Output the [X, Y] coordinate of the center of the cell containing the given text.  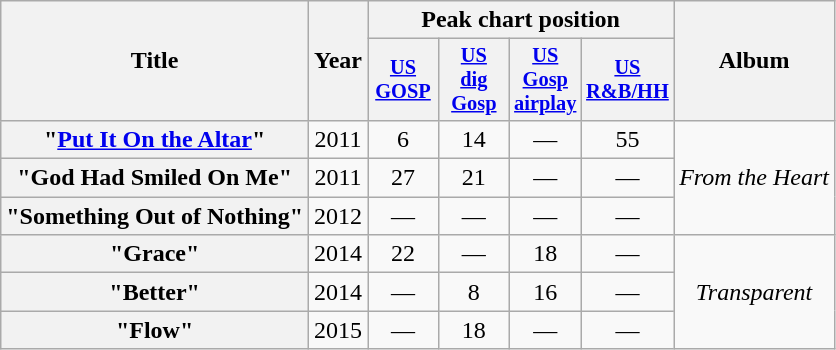
USdigGosp [474, 80]
USR&B/HH [627, 80]
"Grace" [155, 254]
Transparent [754, 292]
Title [155, 61]
6 [404, 139]
"God Had Smiled On Me" [155, 178]
From the Heart [754, 177]
16 [545, 292]
"Flow" [155, 330]
Year [338, 61]
"Put It On the Altar" [155, 139]
Album [754, 61]
USGospairplay [545, 80]
27 [404, 178]
14 [474, 139]
55 [627, 139]
Peak chart position [521, 20]
21 [474, 178]
"Something Out of Nothing" [155, 216]
"Better" [155, 292]
2012 [338, 216]
8 [474, 292]
22 [404, 254]
USGOSP [404, 80]
2015 [338, 330]
